Identify which cell holds the provided text, then report its (X, Y) central coordinate. 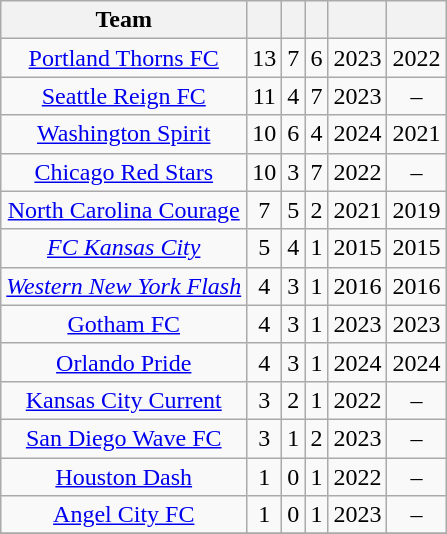
Seattle Reign FC (124, 96)
Kansas City Current (124, 400)
2019 (416, 210)
Western New York Flash (124, 286)
Orlando Pride (124, 362)
Washington Spirit (124, 134)
North Carolina Courage (124, 210)
Team (124, 20)
Houston Dash (124, 477)
Portland Thorns FC (124, 58)
San Diego Wave FC (124, 438)
Chicago Red Stars (124, 172)
Gotham FC (124, 324)
Angel City FC (124, 515)
13 (264, 58)
11 (264, 96)
FC Kansas City (124, 248)
